Detect which cell encompasses the target text, then output its (x, y) center coordinate. 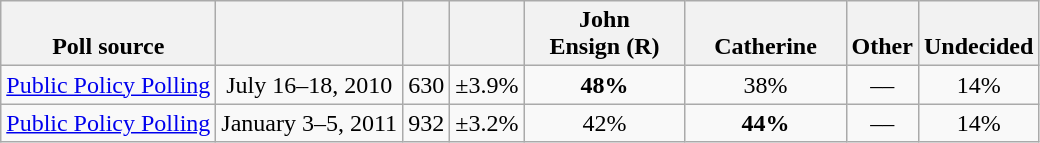
48% (604, 85)
±3.9% (487, 85)
932 (426, 123)
JohnEnsign (R) (604, 34)
Catherine (766, 34)
±3.2% (487, 123)
Poll source (108, 34)
Undecided (978, 34)
July 16–18, 2010 (310, 85)
Other (882, 34)
42% (604, 123)
630 (426, 85)
44% (766, 123)
38% (766, 85)
January 3–5, 2011 (310, 123)
